Determine the [X, Y] coordinate at the center of the cell enclosing the given text.  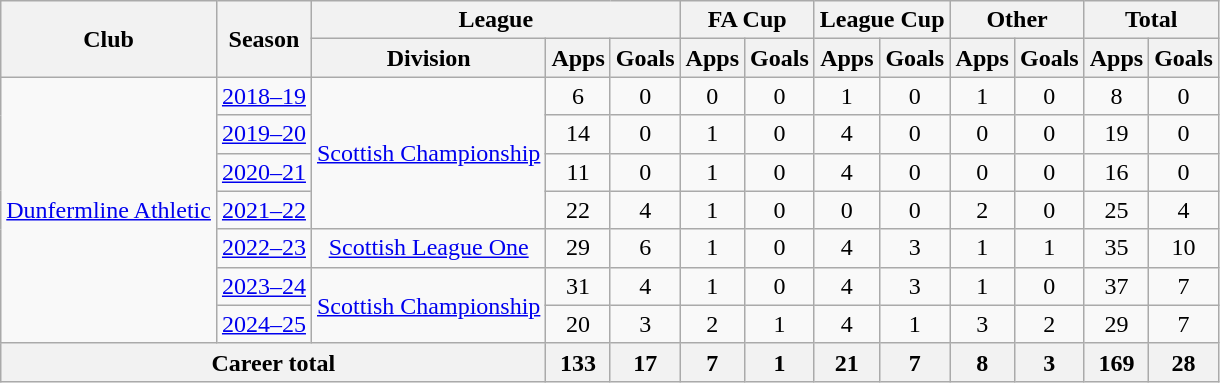
Division [428, 58]
28 [1184, 362]
League Cup [882, 20]
Dunfermline Athletic [109, 210]
17 [645, 362]
Club [109, 39]
2020–21 [264, 172]
Career total [274, 362]
Total [1151, 20]
21 [846, 362]
31 [578, 286]
League [496, 20]
16 [1116, 172]
2019–20 [264, 134]
2023–24 [264, 286]
20 [578, 324]
2024–25 [264, 324]
Season [264, 39]
22 [578, 210]
37 [1116, 286]
2022–23 [264, 248]
25 [1116, 210]
2018–19 [264, 96]
FA Cup [747, 20]
14 [578, 134]
19 [1116, 134]
10 [1184, 248]
169 [1116, 362]
Scottish League One [428, 248]
Other [1017, 20]
35 [1116, 248]
11 [578, 172]
133 [578, 362]
2021–22 [264, 210]
